Extract the (x, y) coordinate from the center of the cell holding the provided text.  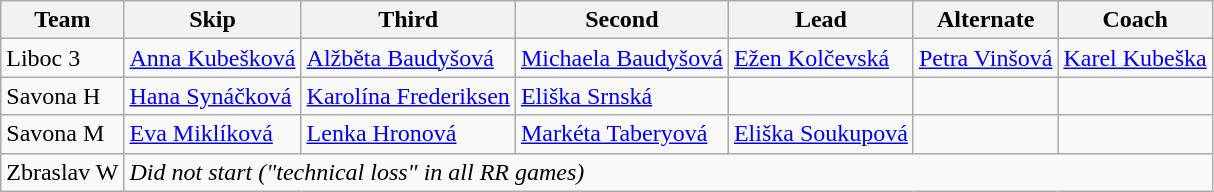
Third (408, 20)
Savona M (62, 134)
Second (622, 20)
Eliška Srnská (622, 96)
Ežen Kolčevská (820, 58)
Hana Synáčková (212, 96)
Liboc 3 (62, 58)
Team (62, 20)
Did not start ("technical loss" in all RR games) (668, 172)
Karolína Frederiksen (408, 96)
Eliška Soukupová (820, 134)
Lead (820, 20)
Skip (212, 20)
Alžběta Baudyšová (408, 58)
Alternate (985, 20)
Lenka Hronová (408, 134)
Michaela Baudyšová (622, 58)
Eva Miklíková (212, 134)
Anna Kubešková (212, 58)
Coach (1135, 20)
Petra Vinšová (985, 58)
Karel Kubeška (1135, 58)
Savona H (62, 96)
Zbraslav W (62, 172)
Markéta Taberyová (622, 134)
